Output the [x, y] coordinate of the center of the cell containing the given text.  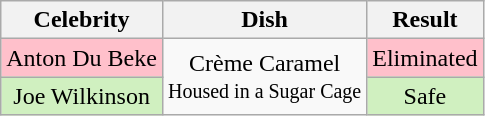
Result [425, 20]
Anton Du Beke [82, 58]
Safe [425, 96]
Eliminated [425, 58]
Crème CaramelHoused in a Sugar Cage [264, 77]
Celebrity [82, 20]
Joe Wilkinson [82, 96]
Dish [264, 20]
